Return [x, y] of the center of cell containing provided text 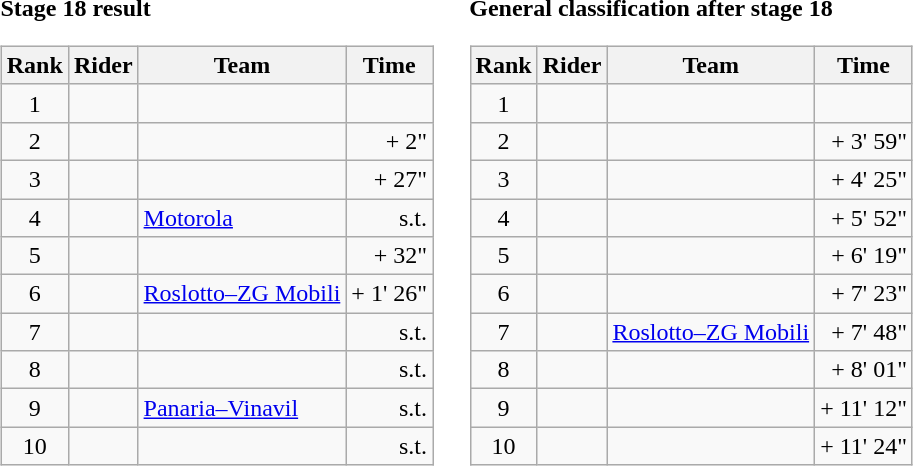
Panaria–Vinavil [242, 408]
+ 7' 48" [864, 332]
+ 1' 26" [390, 294]
+ 4' 25" [864, 179]
Motorola [242, 217]
+ 3' 59" [864, 141]
+ 11' 24" [864, 446]
+ 11' 12" [864, 408]
+ 32" [390, 256]
+ 6' 19" [864, 256]
+ 7' 23" [864, 294]
+ 5' 52" [864, 217]
+ 27" [390, 179]
+ 2" [390, 141]
+ 8' 01" [864, 370]
